Output the (X, Y) coordinate of the center of the cell containing the given text.  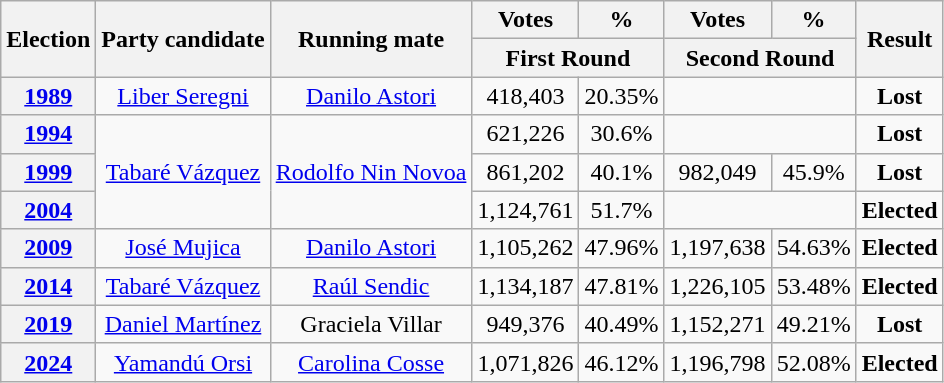
949,376 (526, 324)
1,197,638 (718, 248)
54.63% (814, 248)
Second Round (760, 58)
Daniel Martínez (183, 324)
49.21% (814, 324)
51.7% (622, 210)
2024 (48, 362)
José Mujica (183, 248)
982,049 (718, 172)
20.35% (622, 96)
1994 (48, 134)
1,071,826 (526, 362)
45.9% (814, 172)
1,134,187 (526, 286)
47.96% (622, 248)
40.1% (622, 172)
Election (48, 39)
861,202 (526, 172)
40.49% (622, 324)
Rodolfo Nin Novoa (371, 172)
53.48% (814, 286)
1,226,105 (718, 286)
418,403 (526, 96)
1,196,798 (718, 362)
Carolina Cosse (371, 362)
30.6% (622, 134)
1989 (48, 96)
Raúl Sendic (371, 286)
1,124,761 (526, 210)
1999 (48, 172)
Liber Seregni (183, 96)
2014 (48, 286)
2019 (48, 324)
2004 (48, 210)
Running mate (371, 39)
1,105,262 (526, 248)
Party candidate (183, 39)
2009 (48, 248)
47.81% (622, 286)
1,152,271 (718, 324)
Result (900, 39)
46.12% (622, 362)
First Round (568, 58)
Graciela Villar (371, 324)
621,226 (526, 134)
Yamandú Orsi (183, 362)
52.08% (814, 362)
